Scan for the cell matching the given text and deliver its (X, Y) coordinate at center. 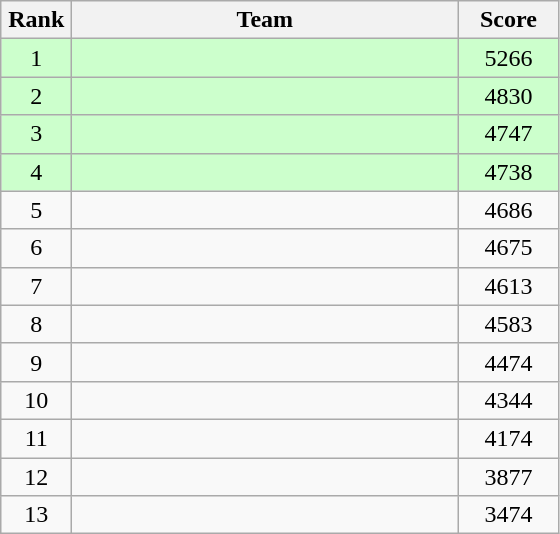
4747 (508, 134)
1 (36, 58)
4344 (508, 400)
4830 (508, 96)
10 (36, 400)
Rank (36, 20)
4583 (508, 324)
7 (36, 286)
8 (36, 324)
12 (36, 477)
11 (36, 438)
3474 (508, 515)
2 (36, 96)
4174 (508, 438)
5 (36, 210)
4675 (508, 248)
4686 (508, 210)
4738 (508, 172)
Score (508, 20)
3877 (508, 477)
4474 (508, 362)
Team (265, 20)
4 (36, 172)
6 (36, 248)
9 (36, 362)
4613 (508, 286)
13 (36, 515)
3 (36, 134)
5266 (508, 58)
